Determine the (X, Y) coordinate at the center of the cell enclosing the given text.  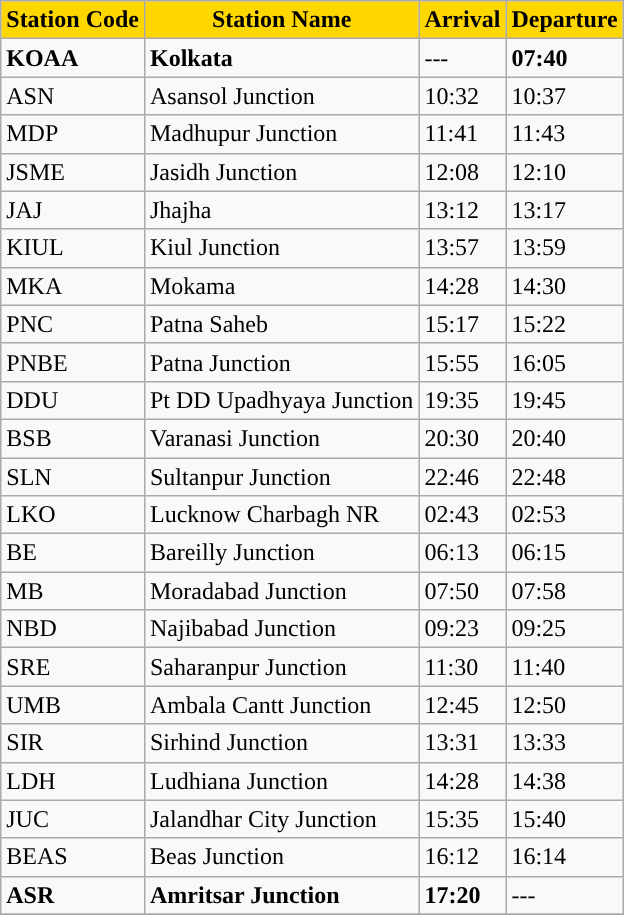
Jalandhar City Junction (281, 819)
JAJ (73, 210)
11:30 (462, 667)
Najibabad Junction (281, 629)
13:33 (564, 743)
Beas Junction (281, 857)
11:43 (564, 134)
19:45 (564, 400)
KIUL (73, 248)
12:45 (462, 705)
JSME (73, 172)
12:10 (564, 172)
06:15 (564, 553)
Moradabad Junction (281, 591)
12:50 (564, 705)
LKO (73, 515)
13:17 (564, 210)
16:14 (564, 857)
07:50 (462, 591)
BE (73, 553)
09:23 (462, 629)
06:13 (462, 553)
UMB (73, 705)
Pt DD Upadhyaya Junction (281, 400)
13:12 (462, 210)
15:22 (564, 324)
22:48 (564, 477)
19:35 (462, 400)
Sultanpur Junction (281, 477)
MDP (73, 134)
ASN (73, 96)
Patna Junction (281, 362)
14:38 (564, 781)
20:40 (564, 438)
Asansol Junction (281, 96)
15:55 (462, 362)
LDH (73, 781)
Station Code (73, 20)
Bareilly Junction (281, 553)
Ludhiana Junction (281, 781)
Saharanpur Junction (281, 667)
20:30 (462, 438)
15:17 (462, 324)
11:40 (564, 667)
02:53 (564, 515)
15:40 (564, 819)
13:57 (462, 248)
SRE (73, 667)
Arrival (462, 20)
17:20 (462, 895)
15:35 (462, 819)
SLN (73, 477)
14:30 (564, 286)
02:43 (462, 515)
DDU (73, 400)
10:32 (462, 96)
11:41 (462, 134)
Varanasi Junction (281, 438)
JUC (73, 819)
BEAS (73, 857)
MB (73, 591)
Kiul Junction (281, 248)
16:05 (564, 362)
Sirhind Junction (281, 743)
KOAA (73, 58)
PNBE (73, 362)
16:12 (462, 857)
Lucknow Charbagh NR (281, 515)
MKA (73, 286)
Departure (564, 20)
Mokama (281, 286)
07:40 (564, 58)
ASR (73, 895)
22:46 (462, 477)
Station Name (281, 20)
09:25 (564, 629)
Amritsar Junction (281, 895)
10:37 (564, 96)
Ambala Cantt Junction (281, 705)
12:08 (462, 172)
SIR (73, 743)
Madhupur Junction (281, 134)
Jasidh Junction (281, 172)
PNC (73, 324)
Kolkata (281, 58)
Patna Saheb (281, 324)
13:31 (462, 743)
NBD (73, 629)
13:59 (564, 248)
BSB (73, 438)
07:58 (564, 591)
Jhajha (281, 210)
